Detect which cell encompasses the target text, then output its [x, y] center coordinate. 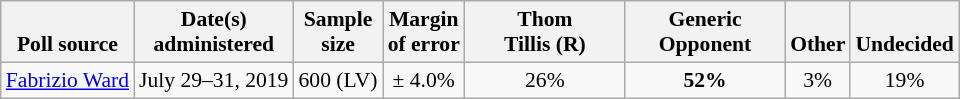
Marginof error [424, 32]
Other [818, 32]
600 (LV) [338, 80]
Poll source [68, 32]
GenericOpponent [705, 32]
3% [818, 80]
52% [705, 80]
Fabrizio Ward [68, 80]
26% [545, 80]
Date(s)administered [214, 32]
July 29–31, 2019 [214, 80]
ThomTillis (R) [545, 32]
19% [904, 80]
Undecided [904, 32]
Samplesize [338, 32]
± 4.0% [424, 80]
